Capture the cell that displays the provided text and extract its [X, Y] central coordinate. 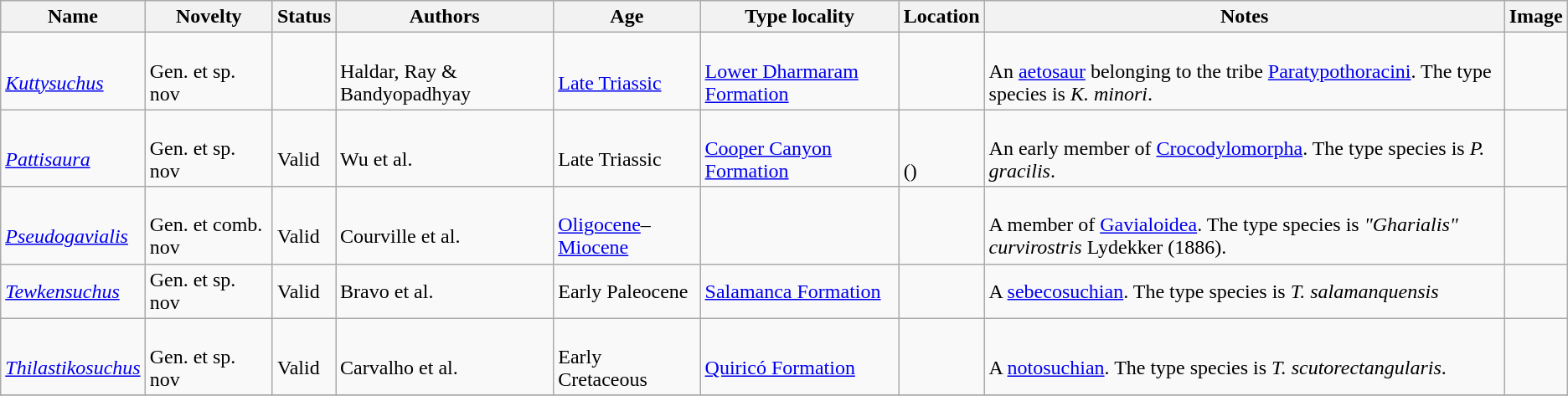
Kuttysuchus [73, 71]
Pseudogavialis [73, 225]
Gen. et comb. nov [209, 225]
Bravo et al. [445, 291]
() [941, 148]
Authors [445, 17]
Tewkensuchus [73, 291]
Lower Dharmaram Formation [799, 71]
Haldar, Ray & Bandyopadhyay [445, 71]
Quiricó Formation [799, 357]
An early member of Crocodylomorpha. The type species is P. gracilis. [1245, 148]
Early Cretaceous [627, 357]
A notosuchian. The type species is T. scutorectangularis. [1245, 357]
Age [627, 17]
Type locality [799, 17]
Early Paleocene [627, 291]
Status [303, 17]
Cooper Canyon Formation [799, 148]
Name [73, 17]
Oligocene–Miocene [627, 225]
Novelty [209, 17]
Location [941, 17]
Salamanca Formation [799, 291]
A member of Gavialoidea. The type species is "Gharialis" curvirostris Lydekker (1886). [1245, 225]
Carvalho et al. [445, 357]
Wu et al. [445, 148]
Notes [1245, 17]
Thilastikosuchus [73, 357]
Image [1536, 17]
Pattisaura [73, 148]
A sebecosuchian. The type species is T. salamanquensis [1245, 291]
Courville et al. [445, 225]
An aetosaur belonging to the tribe Paratypothoracini. The type species is K. minori. [1245, 71]
